Capture the cell that displays the provided text and extract its [x, y] central coordinate. 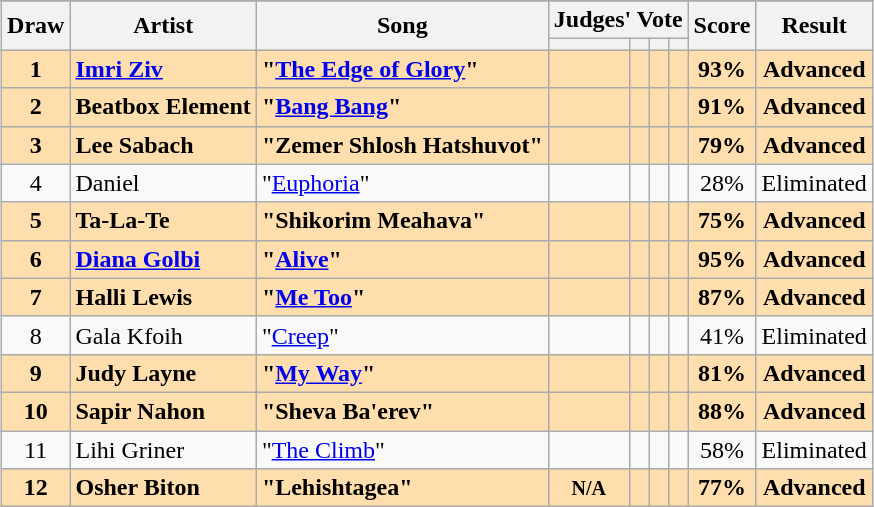
8 [36, 335]
Halli Lewis [163, 297]
"Euphoria" [402, 183]
91% [722, 107]
"Zemer Shlosh Hatshuvot" [402, 145]
41% [722, 335]
28% [722, 183]
"Bang Bang" [402, 107]
79% [722, 145]
Gala Kfoih [163, 335]
Result [814, 26]
"Alive" [402, 259]
7 [36, 297]
"The Climb" [402, 449]
3 [36, 145]
"Me Too" [402, 297]
77% [722, 488]
75% [722, 221]
"My Way" [402, 373]
1 [36, 69]
Song [402, 26]
58% [722, 449]
N/A [588, 488]
87% [722, 297]
2 [36, 107]
10 [36, 411]
Judges' Vote [618, 20]
9 [36, 373]
Daniel [163, 183]
81% [722, 373]
"The Edge of Glory" [402, 69]
Ta-La-Te [163, 221]
Score [722, 26]
Beatbox Element [163, 107]
95% [722, 259]
Draw [36, 26]
11 [36, 449]
12 [36, 488]
"Creep" [402, 335]
6 [36, 259]
Diana Golbi [163, 259]
88% [722, 411]
"Shikorim Meahava" [402, 221]
4 [36, 183]
5 [36, 221]
Imri Ziv [163, 69]
Artist [163, 26]
Judy Layne [163, 373]
Lee Sabach [163, 145]
Lihi Griner [163, 449]
Osher Biton [163, 488]
"Lehishtagea" [402, 488]
"Sheva Ba'erev" [402, 411]
93% [722, 69]
Sapir Nahon [163, 411]
